Capture the cell that displays the provided text and extract its [X, Y] central coordinate. 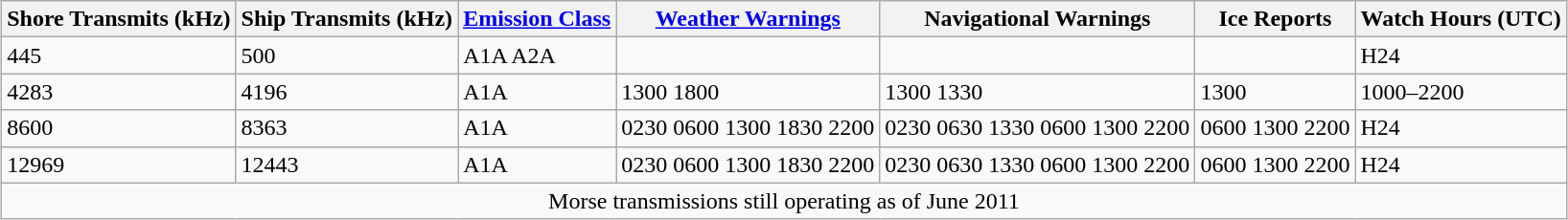
Ship Transmits (kHz) [347, 19]
Watch Hours (UTC) [1461, 19]
8600 [119, 128]
1300 [1275, 92]
4283 [119, 92]
Shore Transmits (kHz) [119, 19]
Navigational Warnings [1037, 19]
12443 [347, 165]
445 [119, 55]
4196 [347, 92]
A1A A2A [537, 55]
1000–2200 [1461, 92]
Emission Class [537, 19]
Weather Warnings [748, 19]
Morse transmissions still operating as of June 2011 [784, 201]
1300 1330 [1037, 92]
500 [347, 55]
1300 1800 [748, 92]
12969 [119, 165]
8363 [347, 128]
Ice Reports [1275, 19]
